Capture the cell that displays the provided text and extract its [X, Y] central coordinate. 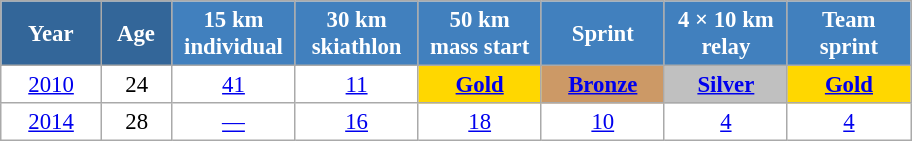
50 km mass start [480, 34]
Silver [726, 85]
15 km individual [234, 34]
28 [136, 122]
Team sprint [848, 34]
— [234, 122]
11 [356, 85]
24 [136, 85]
41 [234, 85]
10 [602, 122]
4 × 10 km relay [726, 34]
2014 [52, 122]
30 km skiathlon [356, 34]
2010 [52, 85]
Age [136, 34]
16 [356, 122]
Year [52, 34]
Sprint [602, 34]
18 [480, 122]
Bronze [602, 85]
